Locate the cell with the specified text and output its [X, Y] center coordinate. 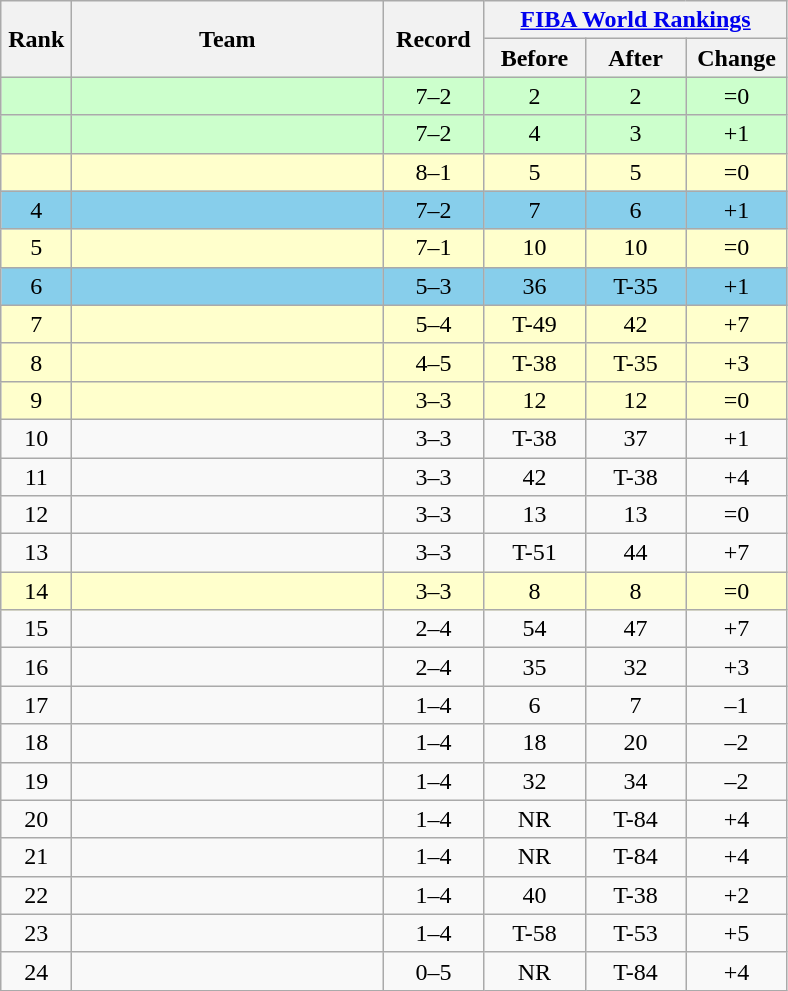
Rank [36, 39]
Change [736, 58]
22 [36, 895]
–1 [736, 705]
11 [36, 477]
5–3 [434, 286]
0–5 [434, 971]
24 [36, 971]
FIBA World Rankings [636, 20]
T-53 [636, 933]
Before [534, 58]
14 [36, 591]
35 [534, 667]
40 [534, 895]
47 [636, 629]
54 [534, 629]
17 [36, 705]
7–1 [434, 248]
+5 [736, 933]
23 [36, 933]
19 [36, 781]
Team [228, 39]
34 [636, 781]
3 [636, 134]
36 [534, 286]
T-51 [534, 553]
8–1 [434, 172]
T-49 [534, 324]
16 [36, 667]
T-58 [534, 933]
4–5 [434, 362]
5–4 [434, 324]
After [636, 58]
Record [434, 39]
21 [36, 857]
44 [636, 553]
9 [36, 400]
+2 [736, 895]
15 [36, 629]
37 [636, 438]
